Pinpoint the cell where the given text exists, returning its [X, Y] midpoint coordinate. 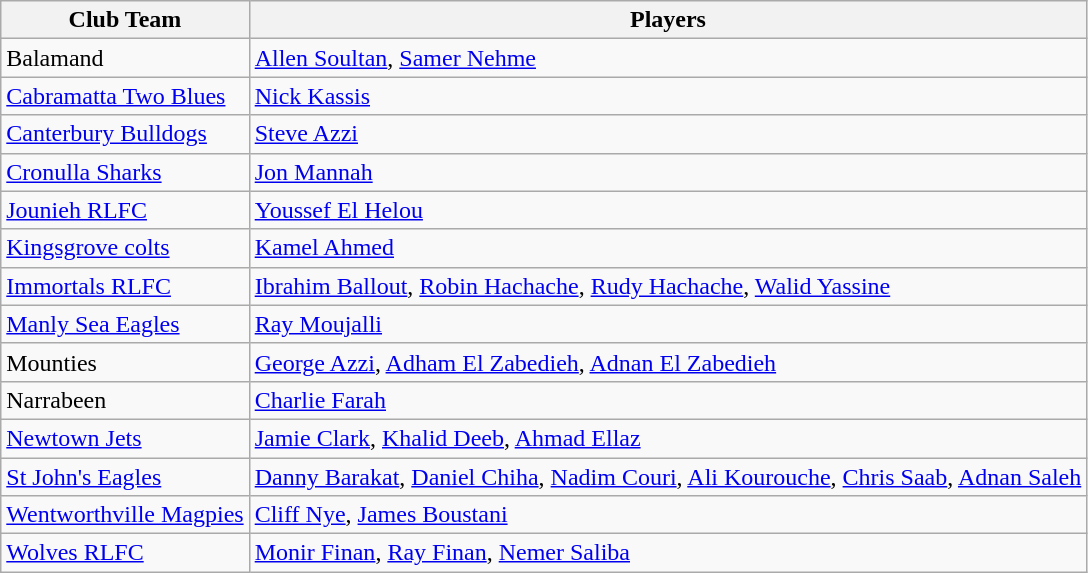
Cronulla Sharks [125, 172]
Jounieh RLFC [125, 210]
Jon Mannah [668, 172]
Ray Moujalli [668, 324]
Balamand [125, 58]
St John's Eagles [125, 477]
Canterbury Bulldogs [125, 134]
Cliff Nye, James Boustani [668, 515]
Ibrahim Ballout, Robin Hachache, Rudy Hachache, Walid Yassine [668, 286]
George Azzi, Adham El Zabedieh, Adnan El Zabedieh [668, 362]
Steve Azzi [668, 134]
Cabramatta Two Blues [125, 96]
Nick Kassis [668, 96]
Youssef El Helou [668, 210]
Club Team [125, 20]
Jamie Clark, Khalid Deeb, Ahmad Ellaz [668, 438]
Allen Soultan, Samer Nehme [668, 58]
Kingsgrove colts [125, 248]
Newtown Jets [125, 438]
Immortals RLFC [125, 286]
Narrabeen [125, 400]
Players [668, 20]
Monir Finan, Ray Finan, Nemer Saliba [668, 553]
Wolves RLFC [125, 553]
Wentworthville Magpies [125, 515]
Danny Barakat, Daniel Chiha, Nadim Couri, Ali Kourouche, Chris Saab, Adnan Saleh [668, 477]
Mounties [125, 362]
Charlie Farah [668, 400]
Kamel Ahmed [668, 248]
Manly Sea Eagles [125, 324]
